Identify which cell holds the provided text, then report its [x, y] central coordinate. 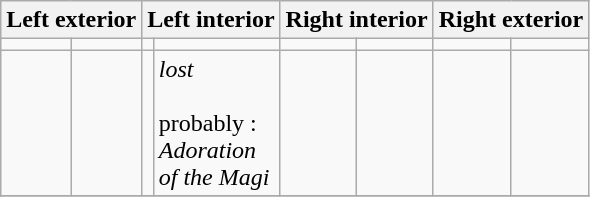
Left exterior [72, 20]
Right exterior [511, 20]
lostprobably :Adorationof the Magi [216, 123]
Left interior [211, 20]
Right interior [356, 20]
